Locate the cell with the specified text and output its (x, y) center coordinate. 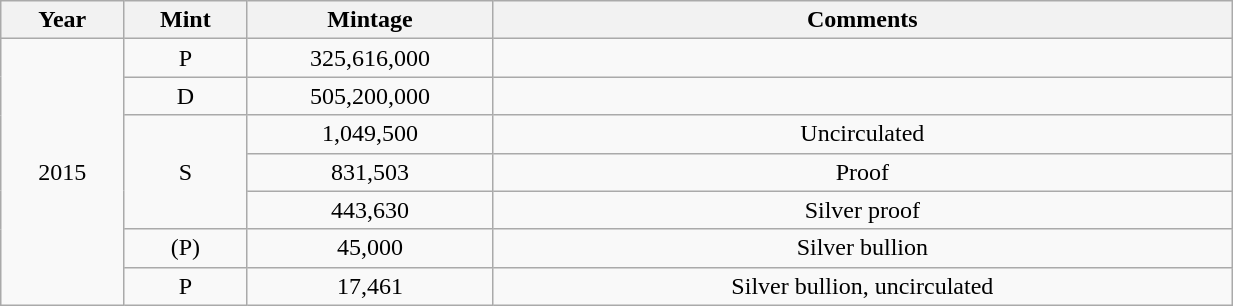
2015 (62, 172)
17,461 (370, 286)
Mint (186, 20)
S (186, 172)
Uncirculated (862, 134)
1,049,500 (370, 134)
Silver bullion (862, 248)
D (186, 96)
Silver proof (862, 210)
(P) (186, 248)
Proof (862, 172)
325,616,000 (370, 58)
Silver bullion, uncirculated (862, 286)
Comments (862, 20)
443,630 (370, 210)
Mintage (370, 20)
Year (62, 20)
831,503 (370, 172)
45,000 (370, 248)
505,200,000 (370, 96)
